Determine the [X, Y] coordinate at the center of the cell enclosing the given text.  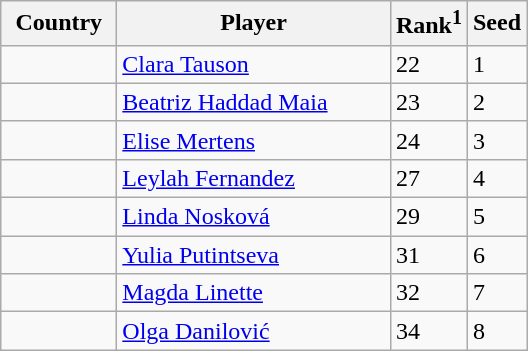
Clara Tauson [254, 64]
Seed [496, 24]
23 [428, 102]
31 [428, 255]
Olga Danilović [254, 331]
Rank1 [428, 24]
22 [428, 64]
7 [496, 293]
34 [428, 331]
Linda Nosková [254, 217]
Yulia Putintseva [254, 255]
Magda Linette [254, 293]
Beatriz Haddad Maia [254, 102]
8 [496, 331]
5 [496, 217]
1 [496, 64]
Elise Mertens [254, 140]
3 [496, 140]
27 [428, 178]
Leylah Fernandez [254, 178]
24 [428, 140]
4 [496, 178]
29 [428, 217]
2 [496, 102]
Country [59, 24]
6 [496, 255]
32 [428, 293]
Player [254, 24]
